Detect which cell encompasses the target text, then output its (x, y) center coordinate. 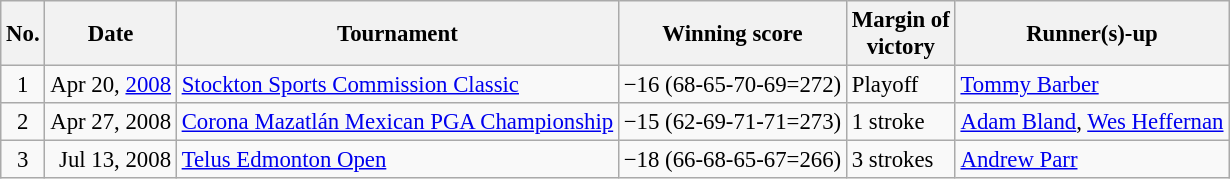
3 (23, 160)
Corona Mazatlán Mexican PGA Championship (397, 122)
Apr 27, 2008 (110, 122)
Telus Edmonton Open (397, 160)
−15 (62-69-71-71=273) (732, 122)
Runner(s)-up (1092, 34)
Margin ofvictory (900, 34)
1 (23, 85)
Winning score (732, 34)
Stockton Sports Commission Classic (397, 85)
Tournament (397, 34)
Apr 20, 2008 (110, 85)
1 stroke (900, 122)
Andrew Parr (1092, 160)
3 strokes (900, 160)
Tommy Barber (1092, 85)
−16 (68-65-70-69=272) (732, 85)
Jul 13, 2008 (110, 160)
−18 (66-68-65-67=266) (732, 160)
Date (110, 34)
No. (23, 34)
Adam Bland, Wes Heffernan (1092, 122)
Playoff (900, 85)
2 (23, 122)
